Provide the [x, y] coordinate of the cell's center where the given text is located.  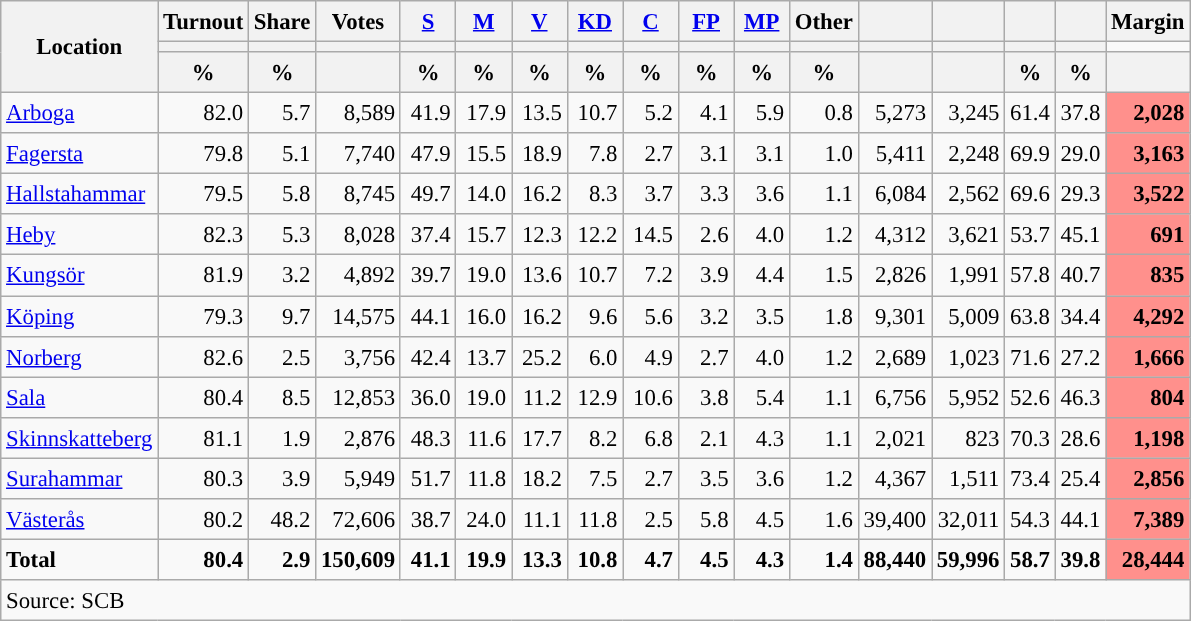
73.4 [1030, 478]
28.6 [1080, 438]
3,245 [968, 114]
80.2 [204, 520]
42.4 [428, 356]
58.7 [1030, 560]
39,400 [894, 520]
Location [80, 47]
1,666 [1148, 356]
1.0 [824, 154]
40.7 [1080, 276]
3,621 [968, 234]
5.3 [282, 234]
38.7 [428, 520]
Surahammar [80, 478]
39.8 [1080, 560]
80.3 [204, 478]
88,440 [894, 560]
4.4 [762, 276]
18.9 [540, 154]
2,248 [968, 154]
5.2 [651, 114]
Margin [1148, 22]
49.7 [428, 194]
70.3 [1030, 438]
79.8 [204, 154]
Norberg [80, 356]
8,745 [358, 194]
5,273 [894, 114]
M [484, 22]
47.9 [428, 154]
V [540, 22]
6,084 [894, 194]
2.6 [706, 234]
Turnout [204, 22]
3,522 [1148, 194]
24.0 [484, 520]
1,511 [968, 478]
0.8 [824, 114]
Västerås [80, 520]
S [428, 22]
17.9 [484, 114]
61.4 [1030, 114]
Köping [80, 316]
12.3 [540, 234]
79.5 [204, 194]
1.4 [824, 560]
1.5 [824, 276]
53.7 [1030, 234]
36.0 [428, 398]
5.7 [282, 114]
2,562 [968, 194]
5,411 [894, 154]
81.9 [204, 276]
11.2 [540, 398]
Total [80, 560]
3.8 [706, 398]
39.7 [428, 276]
7,740 [358, 154]
Votes [358, 22]
C [651, 22]
9,301 [894, 316]
32,011 [968, 520]
4,892 [358, 276]
5,952 [968, 398]
51.7 [428, 478]
25.4 [1080, 478]
14.0 [484, 194]
79.3 [204, 316]
1.6 [824, 520]
3,756 [358, 356]
2,021 [894, 438]
2.1 [706, 438]
Kungsör [80, 276]
71.6 [1030, 356]
4,367 [894, 478]
10.6 [651, 398]
11.6 [484, 438]
2,826 [894, 276]
3.3 [706, 194]
5.4 [762, 398]
9.7 [282, 316]
FP [706, 22]
5,009 [968, 316]
150,609 [358, 560]
63.8 [1030, 316]
48.2 [282, 520]
Fagersta [80, 154]
52.6 [1030, 398]
5.6 [651, 316]
12.9 [595, 398]
12,853 [358, 398]
4.7 [651, 560]
19.9 [484, 560]
Skinnskatteberg [80, 438]
27.2 [1080, 356]
6.8 [651, 438]
7,389 [1148, 520]
1.9 [282, 438]
12.2 [595, 234]
5,949 [358, 478]
4.9 [651, 356]
6,756 [894, 398]
37.4 [428, 234]
13.7 [484, 356]
69.9 [1030, 154]
82.6 [204, 356]
Other [824, 22]
28,444 [1148, 560]
15.7 [484, 234]
2,028 [1148, 114]
Arboga [80, 114]
54.3 [1030, 520]
11.1 [540, 520]
16.0 [484, 316]
4,312 [894, 234]
41.9 [428, 114]
46.3 [1080, 398]
25.2 [540, 356]
29.0 [1080, 154]
Heby [80, 234]
1,198 [1148, 438]
29.3 [1080, 194]
2,689 [894, 356]
14,575 [358, 316]
4,292 [1148, 316]
8,589 [358, 114]
82.0 [204, 114]
2.9 [282, 560]
835 [1148, 276]
82.3 [204, 234]
8.5 [282, 398]
59,996 [968, 560]
823 [968, 438]
48.3 [428, 438]
1,991 [968, 276]
804 [1148, 398]
13.6 [540, 276]
8,028 [358, 234]
5.1 [282, 154]
4.1 [706, 114]
15.5 [484, 154]
MP [762, 22]
10.8 [595, 560]
9.6 [595, 316]
7.8 [595, 154]
3.7 [651, 194]
69.6 [1030, 194]
KD [595, 22]
72,606 [358, 520]
Source: SCB [596, 600]
17.7 [540, 438]
13.3 [540, 560]
6.0 [595, 356]
Sala [80, 398]
34.4 [1080, 316]
7.2 [651, 276]
14.5 [651, 234]
Hallstahammar [80, 194]
5.9 [762, 114]
81.1 [204, 438]
8.2 [595, 438]
2,876 [358, 438]
1.8 [824, 316]
Share [282, 22]
37.8 [1080, 114]
3,163 [1148, 154]
18.2 [540, 478]
2,856 [1148, 478]
45.1 [1080, 234]
8.3 [595, 194]
57.8 [1030, 276]
1,023 [968, 356]
13.5 [540, 114]
691 [1148, 234]
41.1 [428, 560]
7.5 [595, 478]
